Detect which cell encompasses the target text, then output its (x, y) center coordinate. 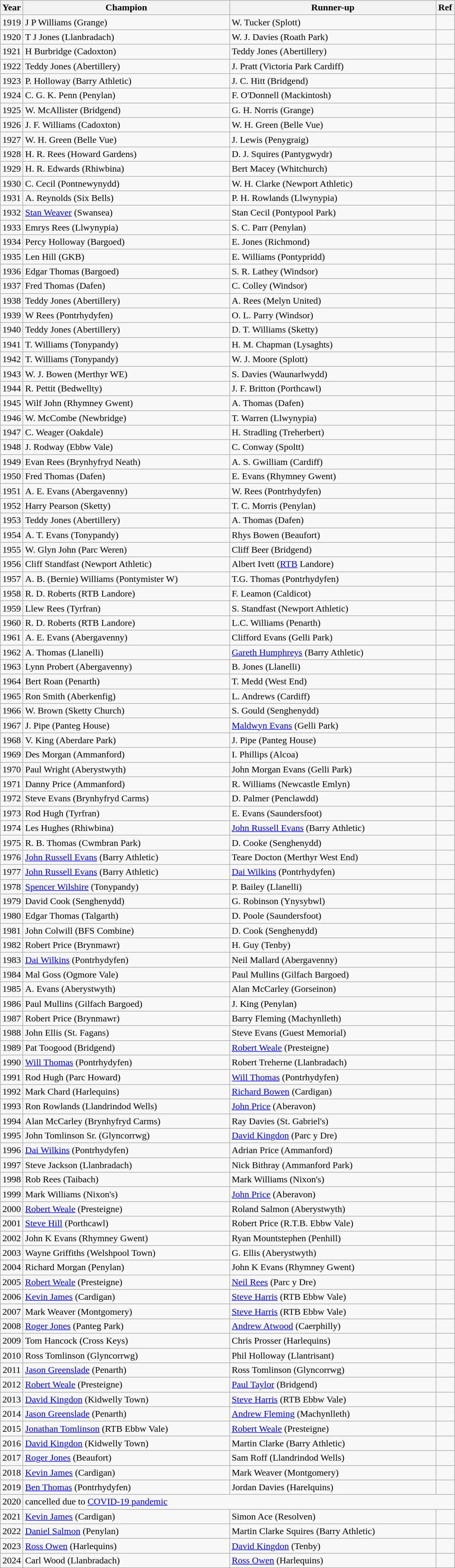
Percy Holloway (Bargoed) (126, 242)
2010 (12, 1355)
Clifford Evans (Gelli Park) (333, 637)
1925 (12, 110)
Ray Davies (St. Gabriel's) (333, 1121)
Jonathan Tomlinson (RTB Ebbw Vale) (126, 1429)
Stan Cecil (Pontypool Park) (333, 213)
C. Cecil (Pontnewynydd) (126, 184)
Robert Treherne (Llanbradach) (333, 1062)
1986 (12, 1004)
Cliff Standfast (Newport Athletic) (126, 564)
Llew Rees (Tyrfran) (126, 608)
John Colwill (BFS Combine) (126, 931)
Ben Thomas (Pontrhydyfen) (126, 1487)
Neil Rees (Parc y Dre) (333, 1282)
Edgar Thomas (Bargoed) (126, 271)
1980 (12, 916)
F. Leamon (Caldicot) (333, 593)
I. Phillips (Alcoa) (333, 755)
1966 (12, 711)
Barry Fleming (Machynlleth) (333, 1018)
1968 (12, 740)
T.G. Thomas (Pontrhydyfen) (333, 579)
Albert Ivett (RTB Landore) (333, 564)
1977 (12, 872)
Carl Wood (Llanbradach) (126, 1560)
1956 (12, 564)
Bert Macey (Whitchurch) (333, 169)
1981 (12, 931)
1962 (12, 652)
Danny Price (Ammanford) (126, 784)
H. Stradling (Treherbert) (333, 433)
1969 (12, 755)
R. Williams (Newcastle Emlyn) (333, 784)
P. Holloway (Barry Athletic) (126, 81)
1927 (12, 139)
Andrew Fleming (Machynlleth) (333, 1414)
1921 (12, 52)
S. Davies (Waunarlwydd) (333, 374)
cancelled due to COVID-19 pandemic (239, 1502)
J. Pratt (Victoria Park Cardiff) (333, 66)
1975 (12, 843)
H. R. Edwards (Rhiwbina) (126, 169)
Chris Prosser (Harlequins) (333, 1341)
H. R. Rees (Howard Gardens) (126, 154)
1963 (12, 667)
Paul Taylor (Bridgend) (333, 1385)
1942 (12, 359)
D. T. Williams (Sketty) (333, 330)
David Kingdon (Tenby) (333, 1546)
D. Cook (Senghenydd) (333, 931)
W. Glyn John (Parc Weren) (126, 550)
1935 (12, 257)
2011 (12, 1370)
C. G. K. Penn (Penylan) (126, 95)
Teare Docton (Merthyr West End) (333, 857)
Rod Hugh (Tyrfran) (126, 813)
1928 (12, 154)
Stan Weaver (Swansea) (126, 213)
1945 (12, 403)
G. Ellis (Aberystwyth) (333, 1253)
W. H. Clarke (Newport Athletic) (333, 184)
Paul Wright (Aberystwyth) (126, 769)
1924 (12, 95)
1930 (12, 184)
A. Thomas (Llanelli) (126, 652)
1997 (12, 1165)
Rod Hugh (Parc Howard) (126, 1077)
J. F. Williams (Cadoxton) (126, 125)
1947 (12, 433)
Jordan Davies (Harelquins) (333, 1487)
J. King (Penylan) (333, 1004)
L. Andrews (Cardiff) (333, 696)
1934 (12, 242)
1944 (12, 388)
Mark Chard (Harlequins) (126, 1092)
2021 (12, 1516)
1952 (12, 506)
Tom Hancock (Cross Keys) (126, 1341)
Simon Ace (Resolven) (333, 1516)
Runner-up (333, 8)
2024 (12, 1560)
1950 (12, 476)
1961 (12, 637)
1922 (12, 66)
1974 (12, 828)
Rhys Bowen (Beaufort) (333, 535)
1940 (12, 330)
D. Cooke (Senghenydd) (333, 843)
1939 (12, 315)
1970 (12, 769)
W. McCombe (Newbridge) (126, 418)
Year (12, 8)
1946 (12, 418)
1972 (12, 799)
1926 (12, 125)
Harry Pearson (Sketty) (126, 506)
Spencer Wilshire (Tonypandy) (126, 886)
1943 (12, 374)
C. Colley (Windsor) (333, 286)
David Cook (Senghenydd) (126, 901)
Martin Clarke (Barry Athletic) (333, 1443)
1967 (12, 725)
1993 (12, 1106)
1988 (12, 1033)
Alan McCarley (Brynhyfryd Carms) (126, 1121)
2003 (12, 1253)
2002 (12, 1238)
1964 (12, 682)
1960 (12, 623)
Daniel Salmon (Penylan) (126, 1531)
P. Bailey (Llanelli) (333, 886)
Mal Goss (Ogmore Vale) (126, 975)
2015 (12, 1429)
S. Standfast (Newport Athletic) (333, 608)
1951 (12, 491)
Len Hill (GKB) (126, 257)
H. Guy (Tenby) (333, 945)
Les Hughes (Rhiwbina) (126, 828)
J. F. Britton (Porthcawl) (333, 388)
Cliff Beer (Bridgend) (333, 550)
J. C. Hitt (Bridgend) (333, 81)
2013 (12, 1399)
1949 (12, 462)
1982 (12, 945)
2004 (12, 1267)
Gareth Humphreys (Barry Athletic) (333, 652)
Martin Clarke Squires (Barry Athletic) (333, 1531)
2018 (12, 1473)
W. J. Davies (Roath Park) (333, 37)
1959 (12, 608)
J. Lewis (Penygraig) (333, 139)
1996 (12, 1150)
Adrian Price (Ammanford) (333, 1150)
Ron Smith (Aberkenfig) (126, 696)
1955 (12, 550)
E. Williams (Pontypridd) (333, 257)
2014 (12, 1414)
S. Gould (Senghenydd) (333, 711)
A. S. Gwilliam (Cardiff) (333, 462)
Richard Morgan (Penylan) (126, 1267)
D. J. Squires (Pantygwydr) (333, 154)
1994 (12, 1121)
W. J. Bowen (Merthyr WE) (126, 374)
G. Robinson (Ynysybwl) (333, 901)
1989 (12, 1048)
Ryan Mountstephen (Penhill) (333, 1238)
Steve Evans (Brynhyfryd Carms) (126, 799)
1985 (12, 989)
Alan McCarley (Gorseinon) (333, 989)
E. Evans (Saundersfoot) (333, 813)
1938 (12, 301)
2017 (12, 1458)
Sam Roff (Llandrindod Wells) (333, 1458)
1923 (12, 81)
Nick Bithray (Ammanford Park) (333, 1165)
Steve Evans (Guest Memorial) (333, 1033)
Robert Price (R.T.B. Ebbw Vale) (333, 1224)
A. B. (Bernie) Williams (Pontymister W) (126, 579)
O. L. Parry (Windsor) (333, 315)
1965 (12, 696)
C. Conway (Spoltt) (333, 447)
T. Medd (West End) (333, 682)
R. B. Thomas (Cwmbran Park) (126, 843)
W. McAllister (Bridgend) (126, 110)
Roger Jones (Beaufort) (126, 1458)
John Tomlinson Sr. (Glyncorrwg) (126, 1136)
J. Rodway (Ebbw Vale) (126, 447)
T J Jones (Llanbradach) (126, 37)
John Ellis (St. Fagans) (126, 1033)
S. C. Parr (Penylan) (333, 227)
Des Morgan (Ammanford) (126, 755)
W. Brown (Sketty Church) (126, 711)
V. King (Aberdare Park) (126, 740)
Roland Salmon (Aberystwyth) (333, 1209)
1932 (12, 213)
W. Tucker (Splott) (333, 22)
1933 (12, 227)
T. Warren (Llwynypia) (333, 418)
T. C. Morris (Penylan) (333, 506)
W. Rees (Pontrhydyfen) (333, 491)
D. Poole (Saundersfoot) (333, 916)
Phil Holloway (Llantrisant) (333, 1355)
E. Jones (Richmond) (333, 242)
1929 (12, 169)
Rob Rees (Taibach) (126, 1180)
1941 (12, 344)
Edgar Thomas (Talgarth) (126, 916)
A. Evans (Aberystwyth) (126, 989)
E. Evans (Rhymney Gwent) (333, 476)
J P Williams (Grange) (126, 22)
Richard Bowen (Cardigan) (333, 1092)
Wilf John (Rhymney Gwent) (126, 403)
2009 (12, 1341)
Emrys Rees (Llwynypia) (126, 227)
1976 (12, 857)
W Rees (Pontrhydyfen) (126, 315)
Lynn Probert (Abergavenny) (126, 667)
1954 (12, 535)
S. R. Lathey (Windsor) (333, 271)
2000 (12, 1209)
Bert Roan (Penarth) (126, 682)
John Morgan Evans (Gelli Park) (333, 769)
A. Rees (Melyn United) (333, 301)
1936 (12, 271)
2008 (12, 1326)
1979 (12, 901)
Wayne Griffiths (Welshpool Town) (126, 1253)
2020 (12, 1502)
1937 (12, 286)
Ref (445, 8)
1983 (12, 960)
1971 (12, 784)
2023 (12, 1546)
1973 (12, 813)
1998 (12, 1180)
1953 (12, 520)
R. Pettit (Bedwellty) (126, 388)
2016 (12, 1443)
1978 (12, 886)
1919 (12, 22)
Champion (126, 8)
2012 (12, 1385)
1999 (12, 1194)
C. Weager (Oakdale) (126, 433)
P. H. Rowlands (Llwynypia) (333, 198)
H. M. Chapman (Lysaghts) (333, 344)
2006 (12, 1297)
H Burbridge (Cadoxton) (126, 52)
G. H. Norris (Grange) (333, 110)
1995 (12, 1136)
Maldwyn Evans (Gelli Park) (333, 725)
1990 (12, 1062)
A. T. Evans (Tonypandy) (126, 535)
2022 (12, 1531)
Steve Jackson (Llanbradach) (126, 1165)
L.C. Williams (Penarth) (333, 623)
1992 (12, 1092)
Andrew Atwood (Caerphilly) (333, 1326)
1920 (12, 37)
Ron Rowlands (Llandrindod Wells) (126, 1106)
1984 (12, 975)
2005 (12, 1282)
David Kingdon (Parc y Dre) (333, 1136)
W. J. Moore (Splott) (333, 359)
B. Jones (Llanelli) (333, 667)
Pat Toogood (Bridgend) (126, 1048)
Steve Hill (Porthcawl) (126, 1224)
Roger Jones (Panteg Park) (126, 1326)
D. Palmer (Penclawdd) (333, 799)
1948 (12, 447)
1931 (12, 198)
Neil Mallard (Abergavenny) (333, 960)
1991 (12, 1077)
1957 (12, 579)
1987 (12, 1018)
A. Reynolds (Six Bells) (126, 198)
2007 (12, 1311)
2019 (12, 1487)
F. O'Donnell (Mackintosh) (333, 95)
1958 (12, 593)
Evan Rees (Brynhyfryd Neath) (126, 462)
2001 (12, 1224)
